Identify which cell holds the provided text, then report its (x, y) central coordinate. 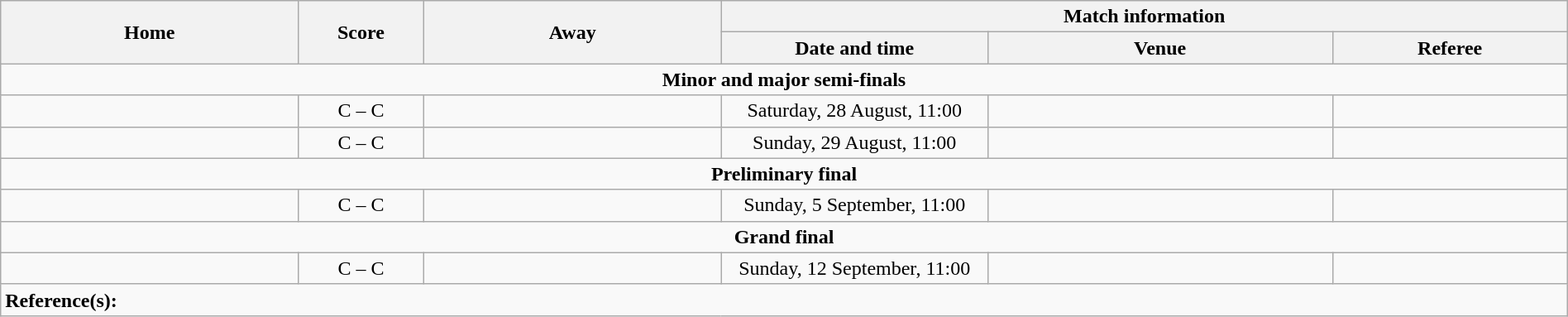
Reference(s): (784, 300)
Sunday, 12 September, 11:00 (854, 268)
Home (150, 32)
Sunday, 29 August, 11:00 (854, 142)
Referee (1450, 48)
Date and time (854, 48)
Match information (1145, 17)
Preliminary final (784, 174)
Away (572, 32)
Sunday, 5 September, 11:00 (854, 205)
Saturday, 28 August, 11:00 (854, 111)
Grand final (784, 237)
Minor and major semi-finals (784, 79)
Venue (1159, 48)
Score (361, 32)
